From the cell containing the given text, extract its center point as [X, Y] coordinate. 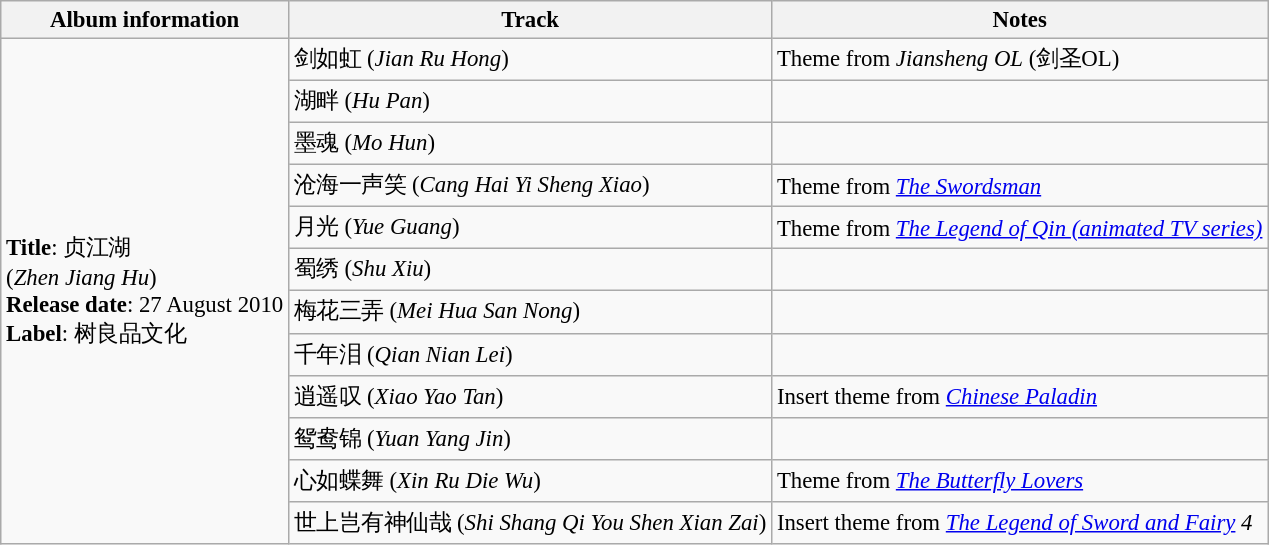
月光 (Yue Guang) [530, 228]
Insert theme from The Legend of Sword and Fairy 4 [1020, 523]
沧海一声笑 (Cang Hai Yi Sheng Xiao) [530, 186]
湖畔 (Hu Pan) [530, 102]
蜀绣 (Shu Xiu) [530, 270]
逍遥叹 (Xiao Yao Tan) [530, 396]
Album information [145, 20]
剑如虹 (Jian Ru Hong) [530, 60]
Insert theme from Chinese Paladin [1020, 396]
Theme from Jiansheng OL (剑圣OL) [1020, 60]
墨魂 (Mo Hun) [530, 144]
Theme from The Legend of Qin (animated TV series) [1020, 228]
Notes [1020, 20]
心如蝶舞 (Xin Ru Die Wu) [530, 480]
鸳鸯锦 (Yuan Yang Jin) [530, 438]
千年泪 (Qian Nian Lei) [530, 354]
Theme from The Swordsman [1020, 186]
Theme from The Butterfly Lovers [1020, 480]
Track [530, 20]
世上岂有神仙哉 (Shi Shang Qi You Shen Xian Zai) [530, 523]
Title: 贞江湖(Zhen Jiang Hu)Release date: 27 August 2010Label: 树良品文化 [145, 292]
梅花三弄 (Mei Hua San Nong) [530, 312]
